Capture the cell that displays the provided text and extract its [x, y] central coordinate. 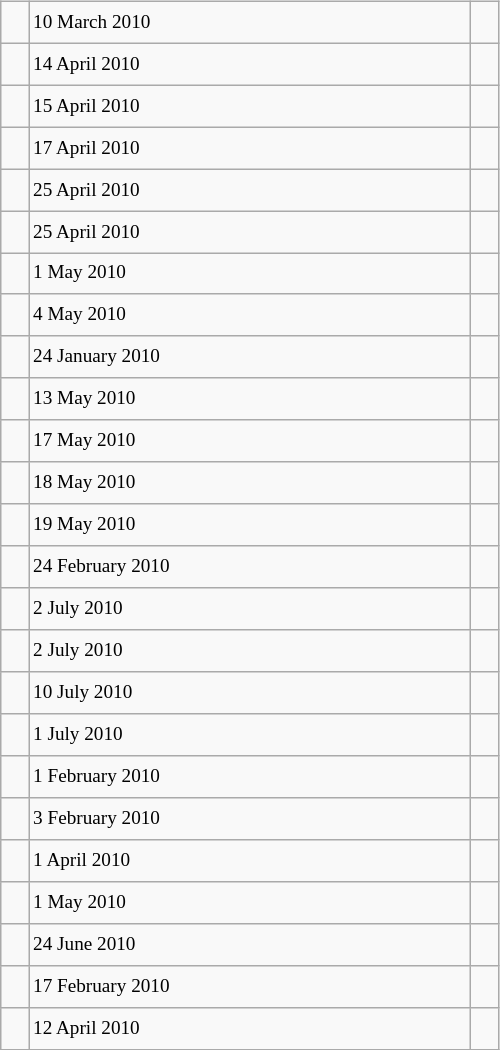
3 February 2010 [249, 819]
15 April 2010 [249, 106]
17 April 2010 [249, 148]
19 May 2010 [249, 525]
1 February 2010 [249, 777]
14 April 2010 [249, 64]
12 April 2010 [249, 1028]
24 January 2010 [249, 357]
17 May 2010 [249, 441]
1 July 2010 [249, 735]
17 February 2010 [249, 986]
18 May 2010 [249, 483]
1 April 2010 [249, 861]
10 March 2010 [249, 22]
24 June 2010 [249, 944]
10 July 2010 [249, 693]
13 May 2010 [249, 399]
4 May 2010 [249, 315]
24 February 2010 [249, 567]
